Locate the cell with the specified text and output its (X, Y) center coordinate. 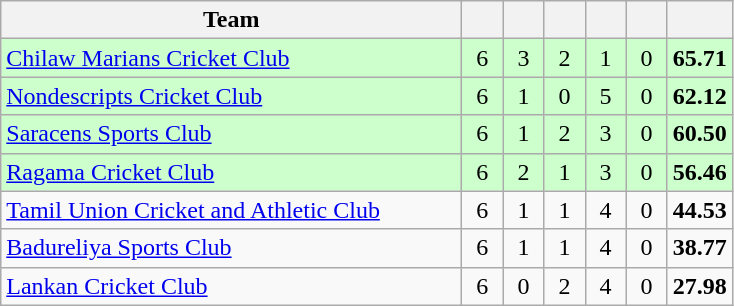
Ragama Cricket Club (232, 172)
44.53 (700, 210)
56.46 (700, 172)
65.71 (700, 58)
62.12 (700, 96)
Nondescripts Cricket Club (232, 96)
60.50 (700, 134)
Lankan Cricket Club (232, 286)
Team (232, 20)
Tamil Union Cricket and Athletic Club (232, 210)
Saracens Sports Club (232, 134)
Badureliya Sports Club (232, 248)
5 (606, 96)
38.77 (700, 248)
27.98 (700, 286)
Chilaw Marians Cricket Club (232, 58)
